From the cell containing the given text, extract its center point as (X, Y) coordinate. 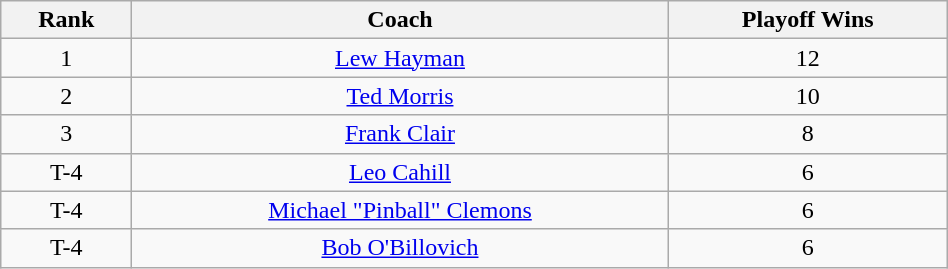
Lew Hayman (400, 58)
Rank (66, 20)
Michael "Pinball" Clemons (400, 210)
Leo Cahill (400, 172)
10 (808, 96)
Playoff Wins (808, 20)
Bob O'Billovich (400, 248)
1 (66, 58)
3 (66, 134)
Coach (400, 20)
2 (66, 96)
12 (808, 58)
Frank Clair (400, 134)
8 (808, 134)
Ted Morris (400, 96)
